Extract the [x, y] coordinate from the center of the cell holding the provided text.  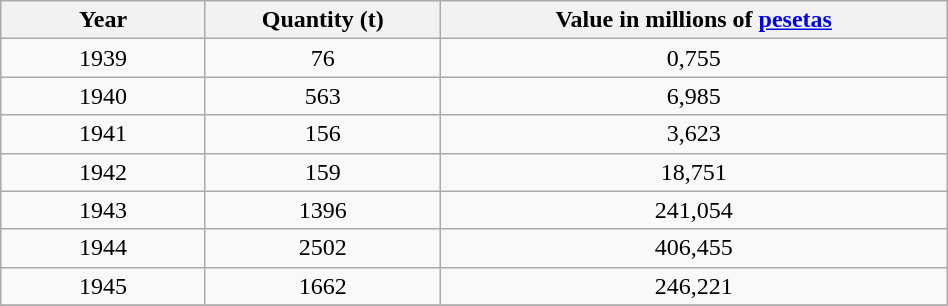
1396 [322, 210]
1945 [104, 286]
1942 [104, 172]
1662 [322, 286]
Year [104, 20]
3,623 [694, 134]
1943 [104, 210]
563 [322, 96]
Value in millions of pesetas [694, 20]
246,221 [694, 286]
Quantity (t) [322, 20]
76 [322, 58]
1939 [104, 58]
6,985 [694, 96]
2502 [322, 248]
241,054 [694, 210]
156 [322, 134]
18,751 [694, 172]
1940 [104, 96]
0,755 [694, 58]
1944 [104, 248]
1941 [104, 134]
406,455 [694, 248]
159 [322, 172]
